Capture the cell that displays the provided text and extract its [X, Y] central coordinate. 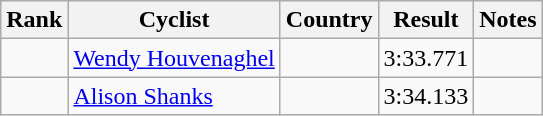
Notes [508, 20]
Result [426, 20]
Alison Shanks [174, 96]
3:34.133 [426, 96]
Country [329, 20]
Cyclist [174, 20]
Rank [34, 20]
3:33.771 [426, 58]
Wendy Houvenaghel [174, 58]
